Locate the cell with the specified text and output its [X, Y] center coordinate. 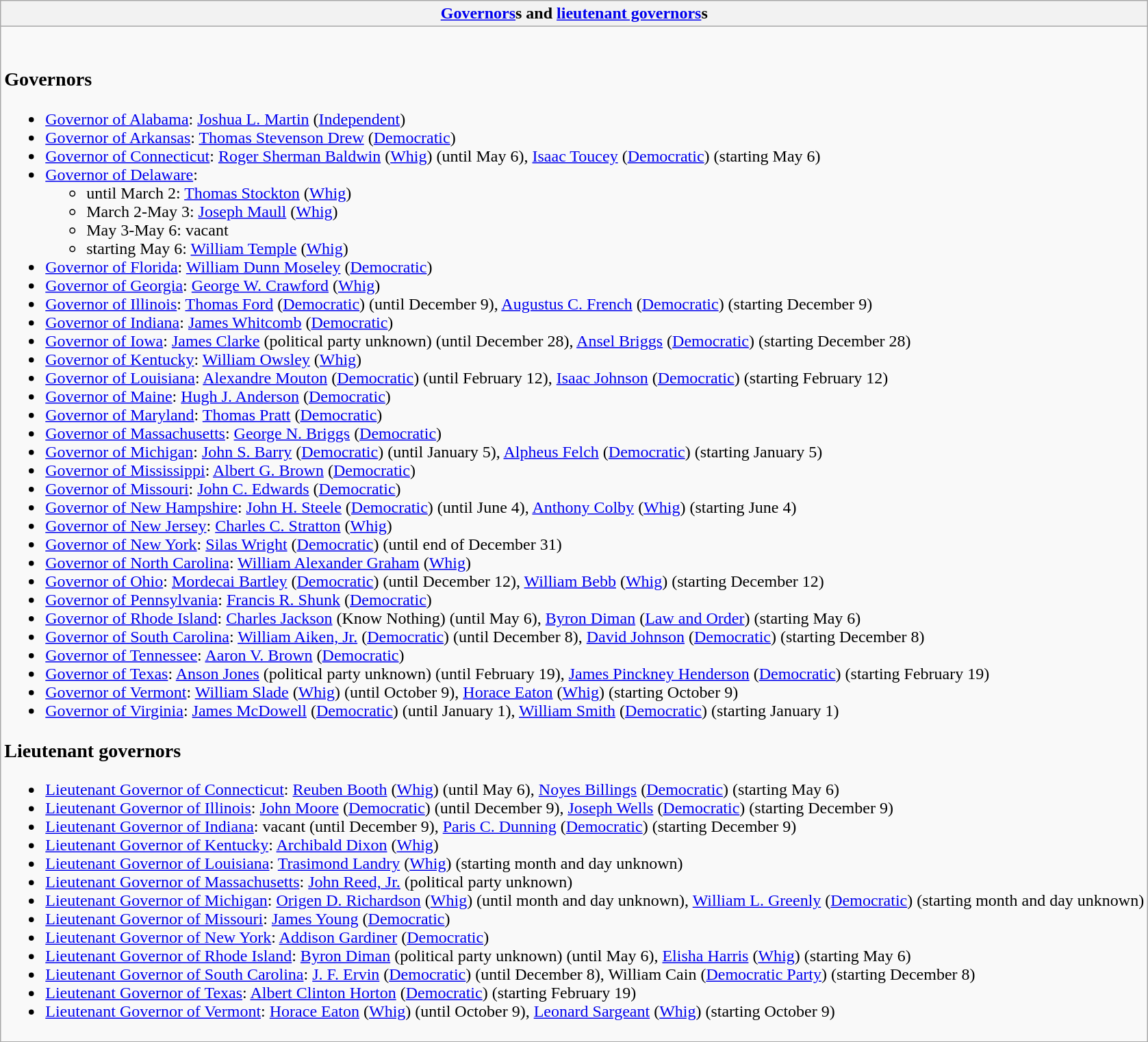
Governorss and lieutenant governorss [574, 14]
